Pinpoint the cell where the given text exists, returning its (x, y) midpoint coordinate. 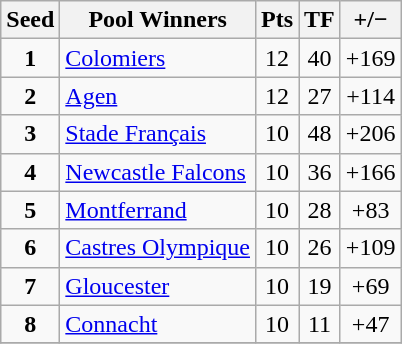
+83 (370, 210)
11 (320, 324)
Castres Olympique (158, 248)
27 (320, 96)
5 (30, 210)
+166 (370, 172)
36 (320, 172)
Stade Français (158, 134)
2 (30, 96)
TF (320, 20)
+47 (370, 324)
Newcastle Falcons (158, 172)
+69 (370, 286)
6 (30, 248)
40 (320, 58)
8 (30, 324)
Pool Winners (158, 20)
Gloucester (158, 286)
Agen (158, 96)
Seed (30, 20)
+114 (370, 96)
Connacht (158, 324)
1 (30, 58)
Colomiers (158, 58)
+109 (370, 248)
+206 (370, 134)
Pts (278, 20)
7 (30, 286)
3 (30, 134)
+/− (370, 20)
4 (30, 172)
19 (320, 286)
48 (320, 134)
+169 (370, 58)
28 (320, 210)
Montferrand (158, 210)
26 (320, 248)
